Detect which cell encompasses the target text, then output its (x, y) center coordinate. 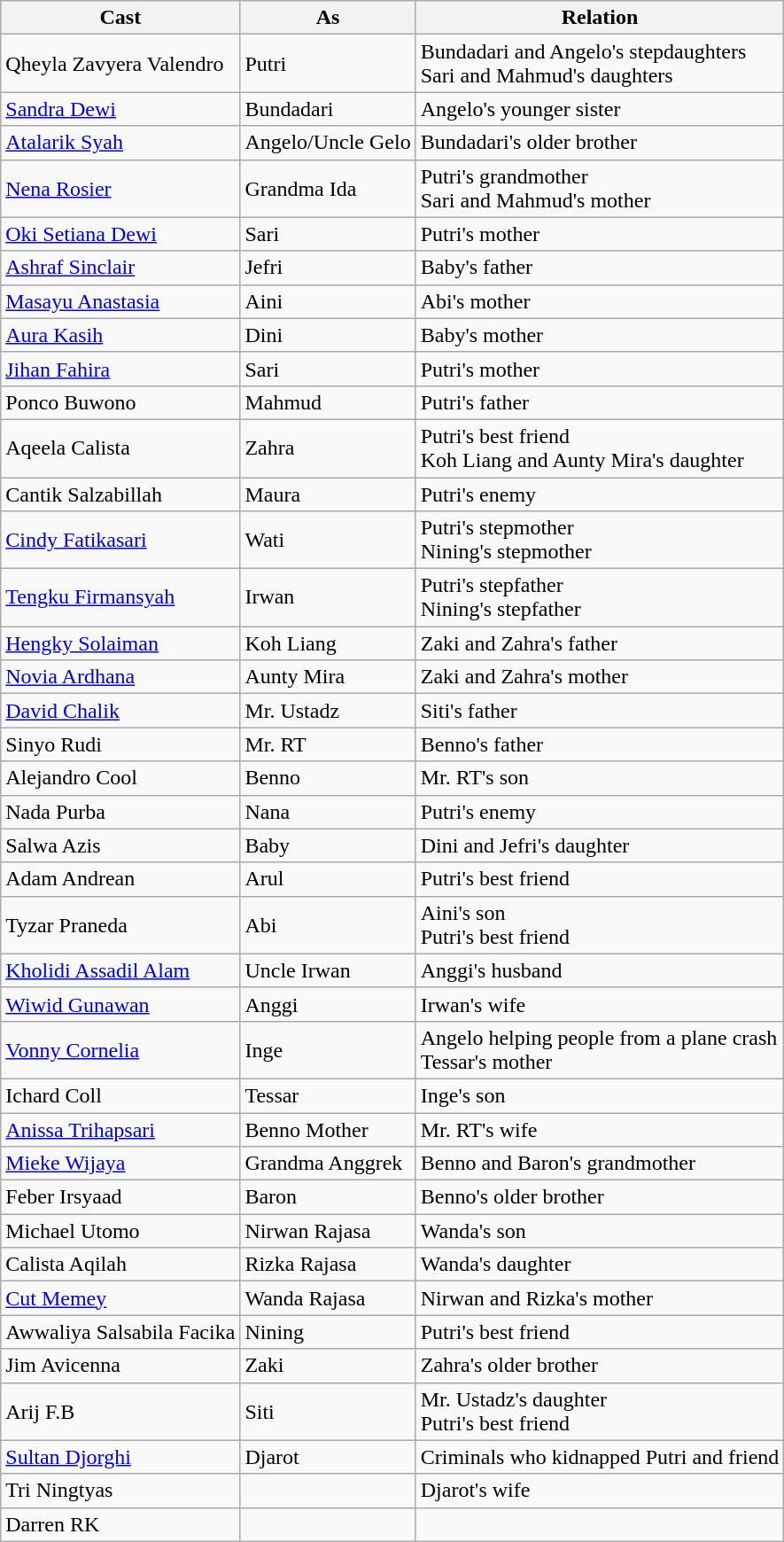
Dini and Jefri's daughter (600, 845)
Mr. Ustadz's daughter Putri's best friend (600, 1411)
Cantik Salzabillah (120, 494)
Arul (328, 879)
Angelo's younger sister (600, 109)
Grandma Ida (328, 188)
Jim Avicenna (120, 1366)
Ponco Buwono (120, 402)
Mr. RT's wife (600, 1130)
Novia Ardhana (120, 677)
Cast (120, 18)
Benno and Baron's grandmother (600, 1164)
Nirwan and Rizka's mother (600, 1298)
Wanda Rajasa (328, 1298)
Zahra (328, 448)
Cut Memey (120, 1298)
Maura (328, 494)
Siti (328, 1411)
Calista Aqilah (120, 1265)
Michael Utomo (120, 1231)
Awwaliya Salsabila Facika (120, 1332)
Kholidi Assadil Alam (120, 970)
Zahra's older brother (600, 1366)
Uncle Irwan (328, 970)
Tyzar Praneda (120, 925)
Angelo/Uncle Gelo (328, 143)
Bundadari's older brother (600, 143)
Hengky Solaiman (120, 643)
Nining (328, 1332)
Jihan Fahira (120, 369)
Ashraf Sinclair (120, 268)
Inge (328, 1049)
Cindy Fatikasari (120, 541)
Baby's mother (600, 335)
Zaki and Zahra's father (600, 643)
Djarot (328, 1457)
Nena Rosier (120, 188)
Benno's older brother (600, 1197)
Adam Andrean (120, 879)
As (328, 18)
Abi (328, 925)
Arij F.B (120, 1411)
Masayu Anastasia (120, 301)
Bundadari and Angelo's stepdaughters Sari and Mahmud's daughters (600, 64)
Aqeela Calista (120, 448)
Criminals who kidnapped Putri and friend (600, 1457)
Darren RK (120, 1524)
Oki Setiana Dewi (120, 234)
Aunty Mira (328, 677)
Wanda's daughter (600, 1265)
Nirwan Rajasa (328, 1231)
Anissa Trihapsari (120, 1130)
Baron (328, 1197)
Aini's son Putri's best friend (600, 925)
Dini (328, 335)
Benno Mother (328, 1130)
Putri's stepfather Nining's stepfather (600, 597)
Putri's stepmother Nining's stepmother (600, 541)
Abi's mother (600, 301)
Ichard Coll (120, 1095)
Aini (328, 301)
Relation (600, 18)
Baby (328, 845)
Alejandro Cool (120, 778)
Angelo helping people from a plane crash Tessar's mother (600, 1049)
Grandma Anggrek (328, 1164)
Benno's father (600, 744)
Bundadari (328, 109)
Benno (328, 778)
Wati (328, 541)
Rizka Rajasa (328, 1265)
Putri's father (600, 402)
Mr. RT's son (600, 778)
Mr. RT (328, 744)
Aura Kasih (120, 335)
Mahmud (328, 402)
Atalarik Syah (120, 143)
Tessar (328, 1095)
Zaki (328, 1366)
Jefri (328, 268)
Sinyo Rudi (120, 744)
Siti's father (600, 711)
Tri Ningtyas (120, 1491)
Anggi's husband (600, 970)
Mieke Wijaya (120, 1164)
Vonny Cornelia (120, 1049)
Irwan's wife (600, 1004)
Zaki and Zahra's mother (600, 677)
Feber Irsyaad (120, 1197)
Wiwid Gunawan (120, 1004)
David Chalik (120, 711)
Koh Liang (328, 643)
Tengku Firmansyah (120, 597)
Irwan (328, 597)
Baby's father (600, 268)
Putri's best friend Koh Liang and Aunty Mira's daughter (600, 448)
Mr. Ustadz (328, 711)
Nada Purba (120, 812)
Putri (328, 64)
Putri's grandmother Sari and Mahmud's mother (600, 188)
Qheyla Zavyera Valendro (120, 64)
Inge's son (600, 1095)
Djarot's wife (600, 1491)
Anggi (328, 1004)
Sultan Djorghi (120, 1457)
Sandra Dewi (120, 109)
Salwa Azis (120, 845)
Wanda's son (600, 1231)
Nana (328, 812)
